Determine the (X, Y) coordinate at the center of the cell enclosing the given text.  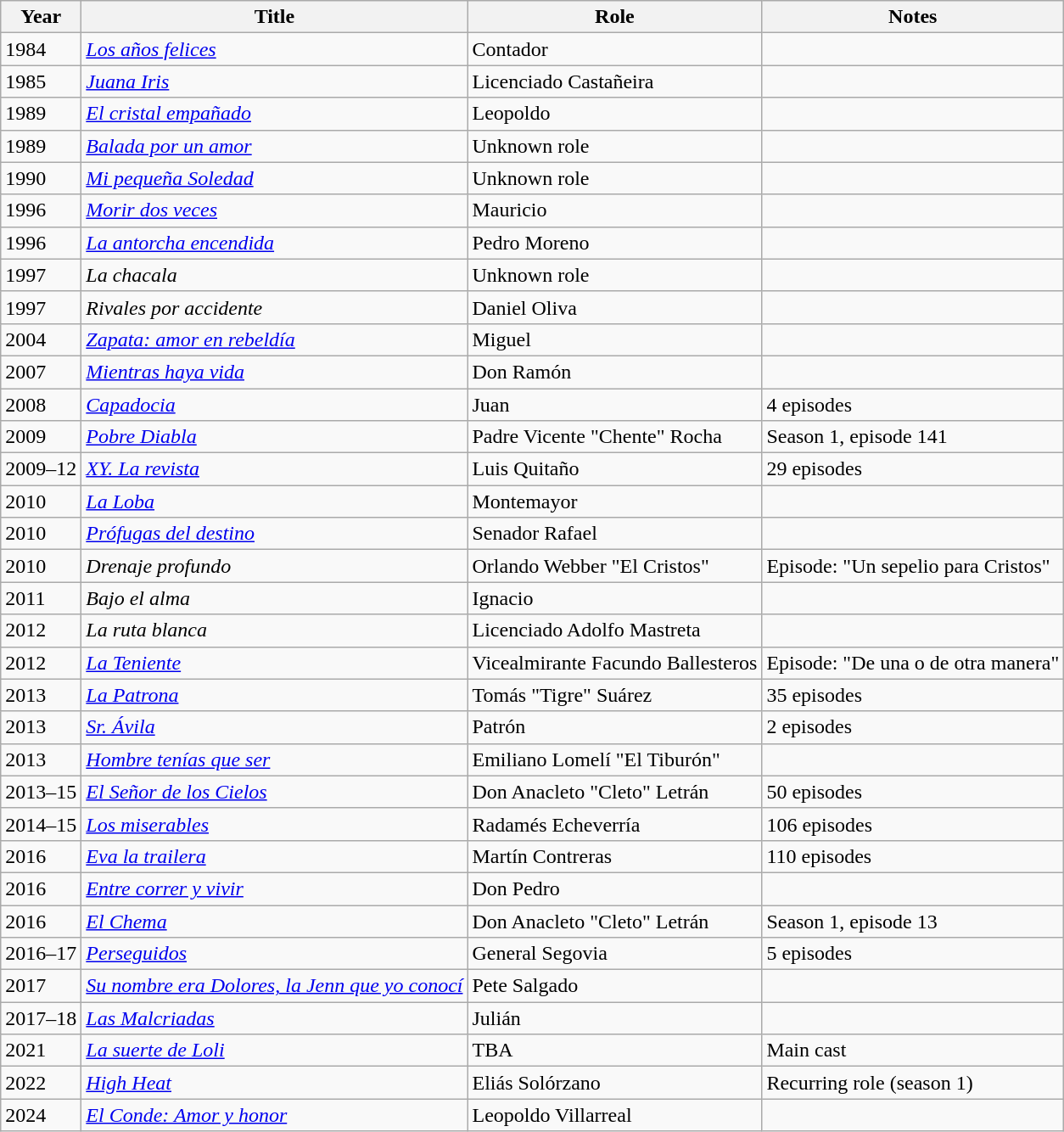
Year (41, 17)
Leopoldo (614, 114)
2007 (41, 372)
Balada por un amor (275, 146)
Episode: "De una o de otra manera" (913, 663)
106 episodes (913, 824)
Mientras haya vida (275, 372)
5 episodes (913, 954)
Juana Iris (275, 81)
El Chema (275, 921)
Eva la trailera (275, 856)
El Conde: Amor y honor (275, 1115)
La ruta blanca (275, 630)
110 episodes (913, 856)
Leopoldo Villarreal (614, 1115)
1990 (41, 178)
Radamés Echeverría (614, 824)
29 episodes (913, 469)
2022 (41, 1083)
La antorcha encendida (275, 243)
XY. La revista (275, 469)
Las Malcriadas (275, 1018)
High Heat (275, 1083)
1984 (41, 49)
Patrón (614, 727)
Drenaje profundo (275, 566)
Zapata: amor en rebeldía (275, 339)
Senador Rafael (614, 534)
Title (275, 17)
Season 1, episode 141 (913, 437)
Ignacio (614, 598)
Licenciado Adolfo Mastreta (614, 630)
Bajo el alma (275, 598)
Mi pequeña Soledad (275, 178)
La Teniente (275, 663)
Morir dos veces (275, 210)
Los años felices (275, 49)
2004 (41, 339)
Capadocia (275, 405)
Juan (614, 405)
Luis Quitaño (614, 469)
Los miserables (275, 824)
Su nombre era Dolores, la Jenn que yo conocí (275, 986)
Emiliano Lomelí "El Tiburón" (614, 759)
Eliás Solórzano (614, 1083)
Episode: "Un sepelio para Cristos" (913, 566)
Season 1, episode 13 (913, 921)
2008 (41, 405)
Entre correr y vivir (275, 888)
2021 (41, 1051)
Prófugas del destino (275, 534)
2014–15 (41, 824)
Padre Vicente "Chente" Rocha (614, 437)
50 episodes (913, 792)
Don Pedro (614, 888)
Pete Salgado (614, 986)
Main cast (913, 1051)
4 episodes (913, 405)
2011 (41, 598)
2017–18 (41, 1018)
Pobre Diabla (275, 437)
Recurring role (season 1) (913, 1083)
La suerte de Loli (275, 1051)
2 episodes (913, 727)
Contador (614, 49)
Mauricio (614, 210)
Sr. Ávila (275, 727)
2009–12 (41, 469)
2013–15 (41, 792)
Vicealmirante Facundo Ballesteros (614, 663)
La Loba (275, 502)
Daniel Oliva (614, 307)
Licenciado Castañeira (614, 81)
35 episodes (913, 695)
La Patrona (275, 695)
TBA (614, 1051)
2016–17 (41, 954)
Pedro Moreno (614, 243)
Don Ramón (614, 372)
2024 (41, 1115)
Perseguidos (275, 954)
General Segovia (614, 954)
2017 (41, 986)
Rivales por accidente (275, 307)
Montemayor (614, 502)
Tomás "Tigre" Suárez (614, 695)
El Señor de los Cielos (275, 792)
Julián (614, 1018)
Miguel (614, 339)
Orlando Webber "El Cristos" (614, 566)
La chacala (275, 275)
1985 (41, 81)
Hombre tenías que ser (275, 759)
El cristal empañado (275, 114)
Martín Contreras (614, 856)
2009 (41, 437)
Role (614, 17)
Notes (913, 17)
